Identify which cell holds the provided text, then report its (x, y) central coordinate. 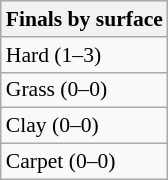
Carpet (0–0) (84, 162)
Clay (0–0) (84, 126)
Grass (0–0) (84, 90)
Finals by surface (84, 19)
Hard (1–3) (84, 55)
